Extract the [X, Y] coordinate from the center of the cell holding the provided text.  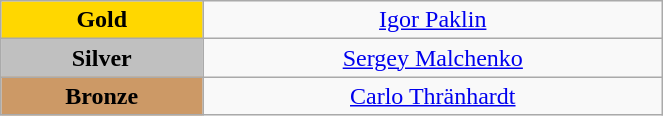
Sergey Malchenko [433, 58]
Gold [102, 20]
Bronze [102, 96]
Igor Paklin [433, 20]
Silver [102, 58]
Carlo Thränhardt [433, 96]
